Pinpoint the cell where the given text exists, returning its (X, Y) midpoint coordinate. 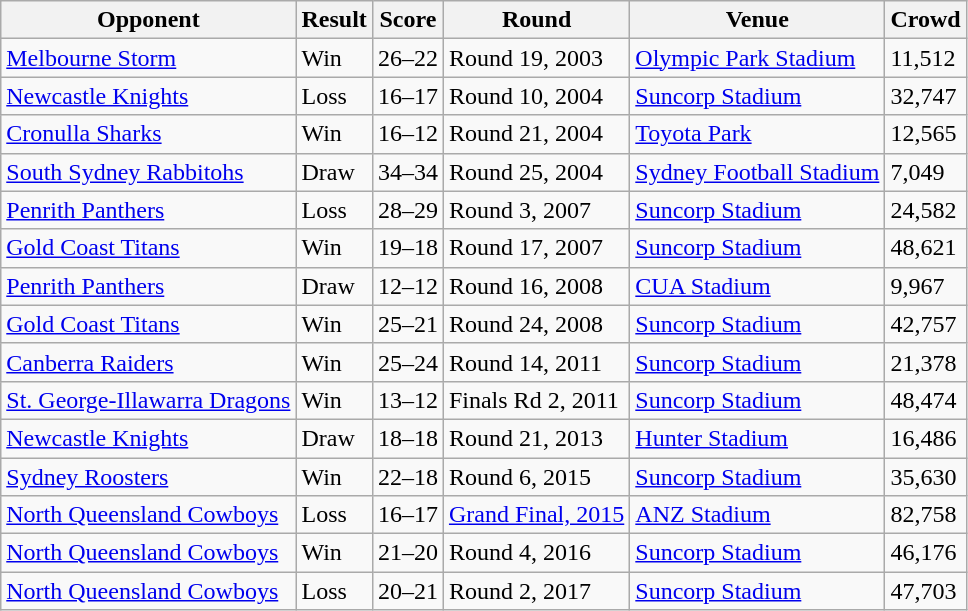
7,049 (926, 172)
Round 25, 2004 (536, 172)
St. George-Illawarra Dragons (148, 400)
32,747 (926, 96)
Round 19, 2003 (536, 58)
Toyota Park (758, 134)
12,565 (926, 134)
24,582 (926, 210)
16,486 (926, 438)
Round 3, 2007 (536, 210)
Round 17, 2007 (536, 248)
34–34 (408, 172)
Round 21, 2013 (536, 438)
ANZ Stadium (758, 515)
Finals Rd 2, 2011 (536, 400)
21,378 (926, 362)
Round 16, 2008 (536, 286)
22–18 (408, 477)
11,512 (926, 58)
25–21 (408, 324)
Round 24, 2008 (536, 324)
South Sydney Rabbitohs (148, 172)
Sydney Roosters (148, 477)
35,630 (926, 477)
Grand Final, 2015 (536, 515)
Crowd (926, 20)
CUA Stadium (758, 286)
Cronulla Sharks (148, 134)
28–29 (408, 210)
9,967 (926, 286)
Round 4, 2016 (536, 553)
25–24 (408, 362)
Hunter Stadium (758, 438)
Venue (758, 20)
Round 14, 2011 (536, 362)
13–12 (408, 400)
16–12 (408, 134)
Opponent (148, 20)
Round 2, 2017 (536, 591)
Melbourne Storm (148, 58)
46,176 (926, 553)
26–22 (408, 58)
Round 6, 2015 (536, 477)
48,621 (926, 248)
Score (408, 20)
Olympic Park Stadium (758, 58)
42,757 (926, 324)
20–21 (408, 591)
Sydney Football Stadium (758, 172)
Round 10, 2004 (536, 96)
21–20 (408, 553)
12–12 (408, 286)
Result (334, 20)
82,758 (926, 515)
Canberra Raiders (148, 362)
Round 21, 2004 (536, 134)
19–18 (408, 248)
48,474 (926, 400)
Round (536, 20)
18–18 (408, 438)
47,703 (926, 591)
